Identify which cell holds the provided text, then report its [X, Y] central coordinate. 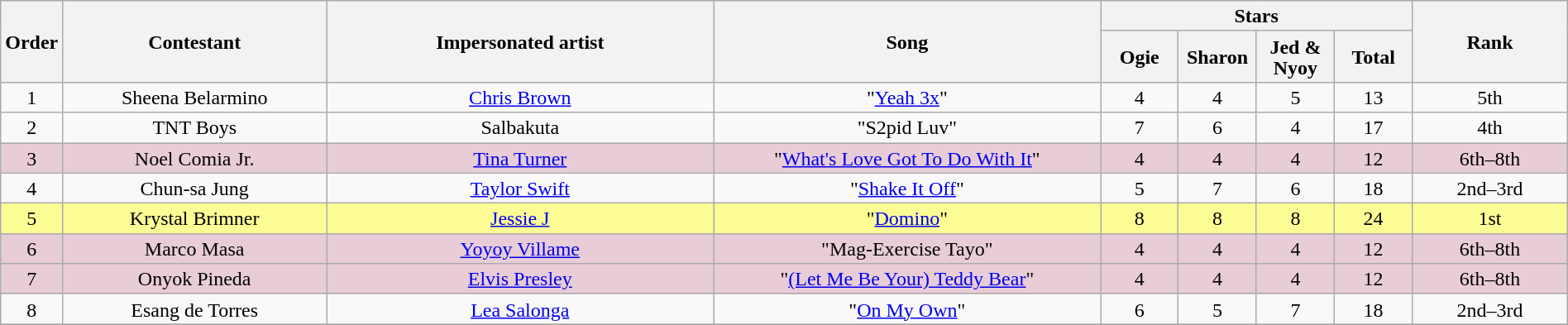
1st [1490, 218]
Contestant [195, 41]
"Yeah 3x" [907, 98]
Jessie J [520, 218]
TNT Boys [195, 127]
"(Let Me Be Your) Teddy Bear" [907, 280]
Noel Comia Jr. [195, 157]
3 [31, 157]
Yoyoy Villame [520, 248]
Rank [1490, 41]
Song [907, 41]
"S2pid Luv" [907, 127]
Lea Salonga [520, 309]
Esang de Torres [195, 309]
Taylor Swift [520, 189]
4th [1490, 127]
2 [31, 127]
Impersonated artist [520, 41]
24 [1374, 218]
Tina Turner [520, 157]
Elvis Presley [520, 280]
Krystal Brimner [195, 218]
Salbakuta [520, 127]
1 [31, 98]
Chris Brown [520, 98]
Stars [1257, 17]
13 [1374, 98]
"Shake It Off" [907, 189]
"On My Own" [907, 309]
Jed & Nyoy [1295, 56]
Total [1374, 56]
Ogie [1140, 56]
Sheena Belarmino [195, 98]
Onyok Pineda [195, 280]
17 [1374, 127]
5th [1490, 98]
Marco Masa [195, 248]
"What's Love Got To Do With It" [907, 157]
Chun-sa Jung [195, 189]
Sharon [1217, 56]
"Domino" [907, 218]
"Mag-Exercise Tayo" [907, 248]
Order [31, 41]
